From the cell containing the given text, extract its center point as [x, y] coordinate. 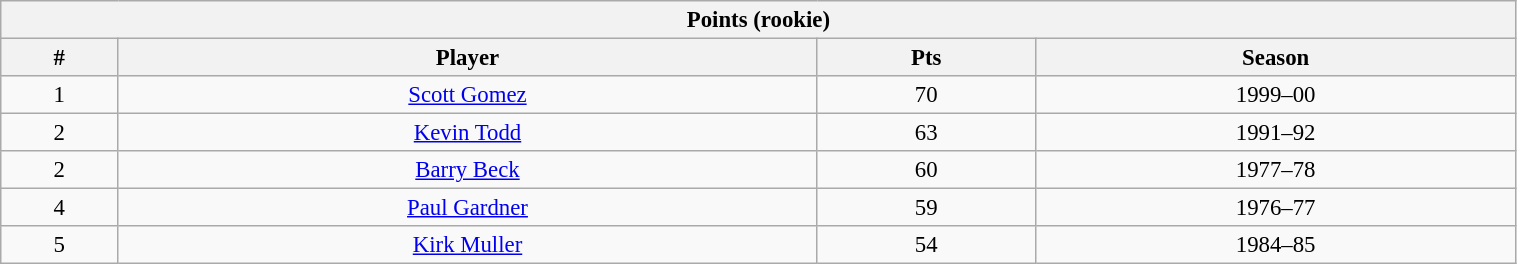
1999–00 [1276, 95]
# [60, 58]
Player [468, 58]
Season [1276, 58]
63 [926, 133]
54 [926, 245]
70 [926, 95]
5 [60, 245]
1976–77 [1276, 208]
Paul Gardner [468, 208]
4 [60, 208]
Scott Gomez [468, 95]
1984–85 [1276, 245]
Pts [926, 58]
Kirk Muller [468, 245]
1977–78 [1276, 170]
Points (rookie) [758, 20]
60 [926, 170]
1 [60, 95]
Kevin Todd [468, 133]
Barry Beck [468, 170]
1991–92 [1276, 133]
59 [926, 208]
